Determine the [x, y] coordinate at the center of the cell enclosing the given text.  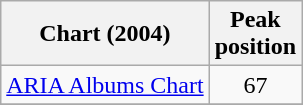
Chart (2004) [105, 34]
Peakposition [255, 34]
ARIA Albums Chart [105, 85]
67 [255, 85]
